Find where the given text appears and provide that cell's center as [x, y] coordinate. 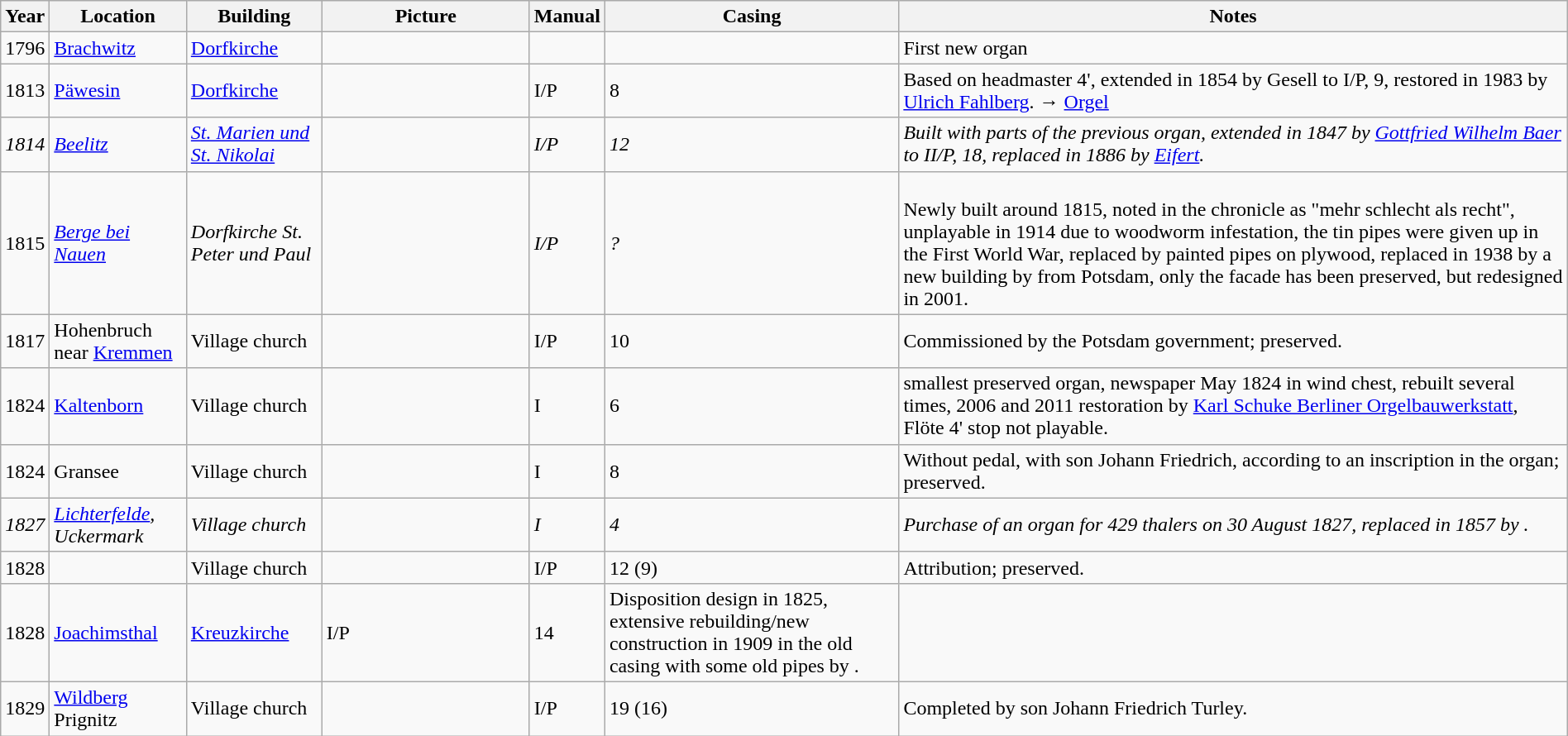
First new organ [1233, 48]
12 [751, 144]
Kaltenborn [117, 406]
Manual [567, 17]
Purchase of an organ for 429 thalers on 30 August 1827, replaced in 1857 by . [1233, 524]
Built with parts of the previous organ, extended in 1847 by Gottfried Wilhelm Baer to II/P, 18, replaced in 1886 by Eifert. [1233, 144]
14 [567, 632]
1827 [25, 524]
4 [751, 524]
10 [751, 341]
1817 [25, 341]
6 [751, 406]
Päwesin [117, 91]
? [751, 243]
Kreuzkirche [254, 632]
Brachwitz [117, 48]
Based on headmaster 4', extended in 1854 by Gesell to I/P, 9, restored in 1983 by Ulrich Fahlberg. → Orgel [1233, 91]
Lichterfelde, Uckermark [117, 524]
Joachimsthal [117, 632]
Beelitz [117, 144]
Berge bei Nauen [117, 243]
Wildberg Prignitz [117, 708]
Location [117, 17]
1815 [25, 243]
Notes [1233, 17]
Gransee [117, 471]
1813 [25, 91]
Picture [425, 17]
Year [25, 17]
Disposition design in 1825, extensive rebuilding/new construction in 1909 in the old casing with some old pipes by . [751, 632]
Casing [751, 17]
Hohenbruch near Kremmen [117, 341]
Commissioned by the Potsdam government; preserved. [1233, 341]
Building [254, 17]
Completed by son Johann Friedrich Turley. [1233, 708]
Attribution; preserved. [1233, 567]
1796 [25, 48]
19 (16) [751, 708]
Without pedal, with son Johann Friedrich, according to an inscription in the organ; preserved. [1233, 471]
St. Marien und St. Nikolai [254, 144]
1829 [25, 708]
12 (9) [751, 567]
1814 [25, 144]
Dorfkirche St. Peter und Paul [254, 243]
